Scan for the cell matching the given text and deliver its [X, Y] coordinate at center. 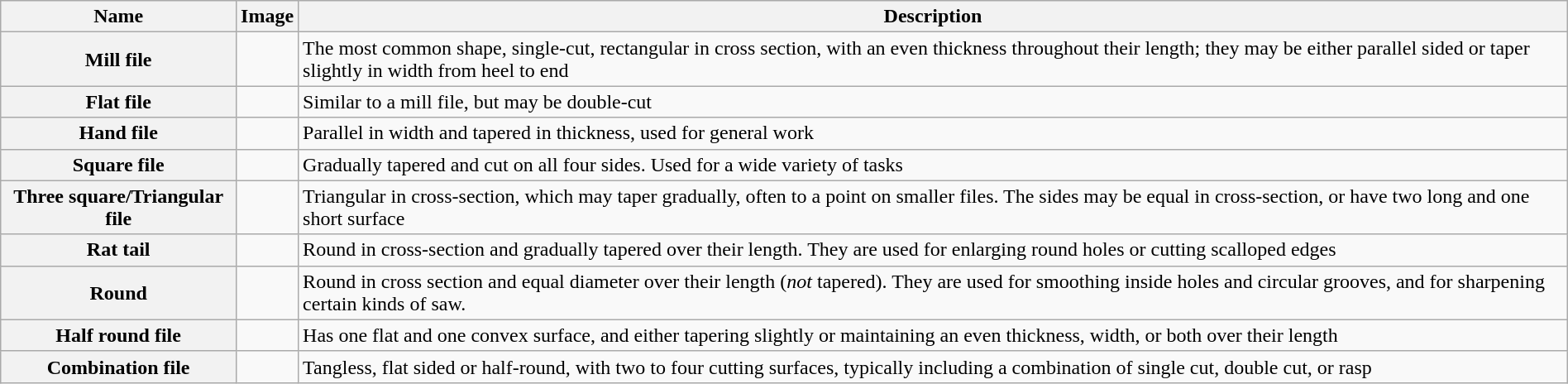
Name [119, 17]
Similar to a mill file, but may be double-cut [933, 102]
Rat tail [119, 250]
Half round file [119, 335]
Has one flat and one convex surface, and either tapering slightly or maintaining an even thickness, width, or both over their length [933, 335]
Gradually tapered and cut on all four sides. Used for a wide variety of tasks [933, 165]
Three square/Triangular file [119, 207]
Square file [119, 165]
Tangless, flat sided or half-round, with two to four cutting surfaces, typically including a combination of single cut, double cut, or rasp [933, 367]
Parallel in width and tapered in thickness, used for general work [933, 133]
Description [933, 17]
Image [268, 17]
Round in cross-section and gradually tapered over their length. They are used for enlarging round holes or cutting scalloped edges [933, 250]
Round [119, 293]
Mill file [119, 60]
Hand file [119, 133]
Flat file [119, 102]
Combination file [119, 367]
